Provide the [X, Y] coordinate of the cell's center where the given text is located.  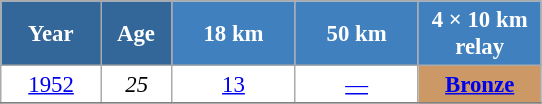
Year [52, 34]
Bronze [480, 85]
4 × 10 km relay [480, 34]
50 km [356, 34]
18 km [234, 34]
— [356, 85]
25 [136, 85]
1952 [52, 85]
13 [234, 85]
Age [136, 34]
